Find where the given text appears and provide that cell's center as [x, y] coordinate. 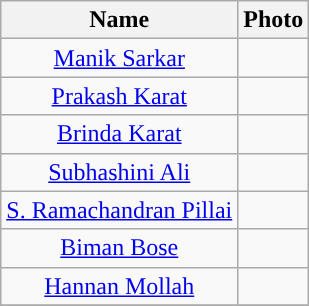
Name [120, 20]
Brinda Karat [120, 134]
Biman Bose [120, 248]
Subhashini Ali [120, 172]
Hannan Mollah [120, 286]
Manik Sarkar [120, 58]
S. Ramachandran Pillai [120, 210]
Prakash Karat [120, 96]
Photo [274, 20]
